Detect which cell encompasses the target text, then output its [X, Y] center coordinate. 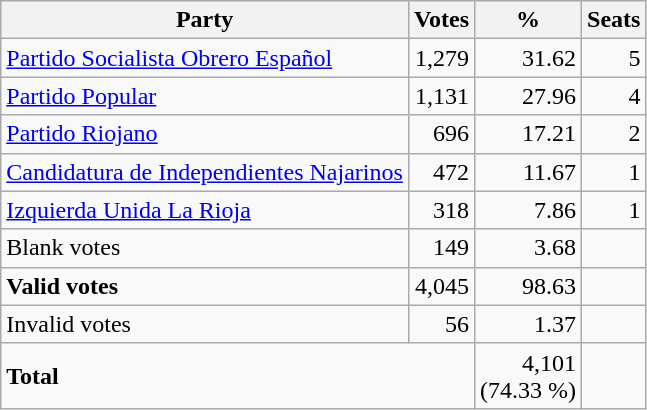
696 [441, 134]
17.21 [528, 134]
Party [205, 20]
Blank votes [205, 248]
Partido Socialista Obrero Español [205, 58]
56 [441, 324]
11.67 [528, 172]
4 [614, 96]
2 [614, 134]
318 [441, 210]
Seats [614, 20]
1,131 [441, 96]
3.68 [528, 248]
Invalid votes [205, 324]
Total [238, 376]
Partido Riojano [205, 134]
Candidatura de Independientes Najarinos [205, 172]
1.37 [528, 324]
98.63 [528, 286]
Partido Popular [205, 96]
5 [614, 58]
1,279 [441, 58]
4,045 [441, 286]
31.62 [528, 58]
Izquierda Unida La Rioja [205, 210]
7.86 [528, 210]
472 [441, 172]
27.96 [528, 96]
Votes [441, 20]
149 [441, 248]
% [528, 20]
Valid votes [205, 286]
4,101(74.33 %) [528, 376]
